Locate the cell with the specified text and output its [X, Y] center coordinate. 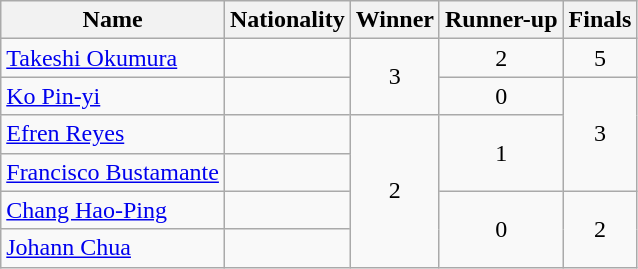
Nationality [287, 20]
Johann Chua [113, 248]
Runner-up [501, 20]
Finals [600, 20]
Winner [394, 20]
Efren Reyes [113, 134]
5 [600, 58]
1 [501, 153]
Name [113, 20]
Takeshi Okumura [113, 58]
Chang Hao-Ping [113, 210]
Francisco Bustamante [113, 172]
Ko Pin-yi [113, 96]
